Capture the cell that displays the provided text and extract its (X, Y) central coordinate. 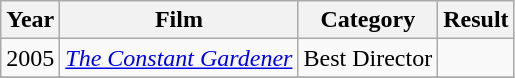
Category (368, 20)
Year (30, 20)
Film (179, 20)
Result (476, 20)
2005 (30, 58)
The Constant Gardener (179, 58)
Best Director (368, 58)
